Detect which cell encompasses the target text, then output its (x, y) center coordinate. 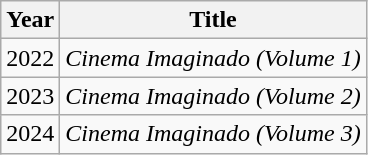
Year (30, 20)
Title (213, 20)
2023 (30, 96)
Cinema Imaginado (Volume 3) (213, 134)
2024 (30, 134)
2022 (30, 58)
Cinema Imaginado (Volume 2) (213, 96)
Cinema Imaginado (Volume 1) (213, 58)
